From the cell containing the given text, extract its center point as [X, Y] coordinate. 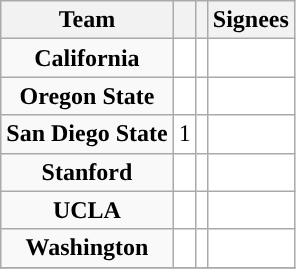
UCLA [87, 210]
Stanford [87, 172]
Signees [250, 20]
Team [87, 20]
California [87, 58]
Oregon State [87, 96]
1 [184, 134]
Washington [87, 248]
San Diego State [87, 134]
